Search for the cell housing the specified text and yield its (x, y) center coordinate. 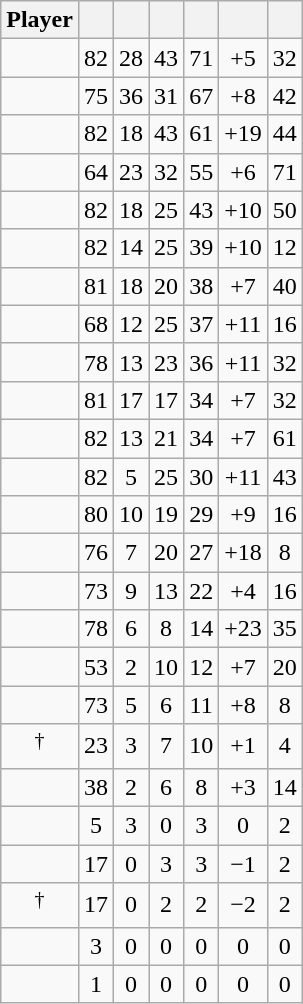
27 (202, 553)
80 (96, 515)
Player (40, 20)
+19 (244, 134)
1 (96, 984)
35 (284, 629)
+18 (244, 553)
+3 (244, 787)
39 (202, 248)
28 (132, 58)
29 (202, 515)
9 (132, 591)
55 (202, 172)
+6 (244, 172)
42 (284, 96)
44 (284, 134)
40 (284, 286)
50 (284, 210)
37 (202, 324)
19 (166, 515)
4 (284, 746)
68 (96, 324)
22 (202, 591)
30 (202, 477)
−2 (244, 906)
+5 (244, 58)
+4 (244, 591)
53 (96, 667)
67 (202, 96)
+23 (244, 629)
75 (96, 96)
+1 (244, 746)
+9 (244, 515)
−1 (244, 864)
21 (166, 438)
31 (166, 96)
64 (96, 172)
11 (202, 705)
76 (96, 553)
